Output the [X, Y] coordinate of the center of the cell containing the given text.  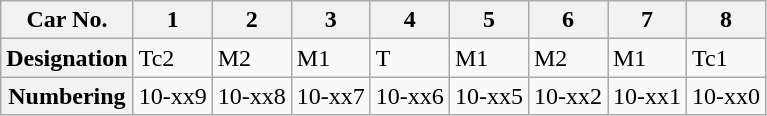
5 [488, 20]
2 [252, 20]
8 [726, 20]
3 [330, 20]
Tc2 [172, 58]
7 [648, 20]
4 [410, 20]
Tc1 [726, 58]
10-xx6 [410, 96]
10-xx0 [726, 96]
T [410, 58]
10-xx8 [252, 96]
6 [568, 20]
1 [172, 20]
Numbering [67, 96]
10-xx1 [648, 96]
10-xx5 [488, 96]
10-xx9 [172, 96]
10-xx7 [330, 96]
10-xx2 [568, 96]
Car No. [67, 20]
Designation [67, 58]
